Detect which cell encompasses the target text, then output its (X, Y) center coordinate. 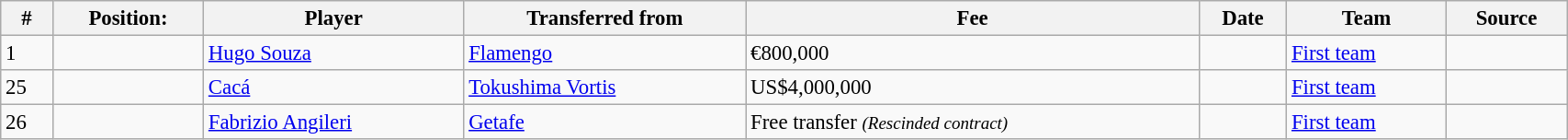
Fee (973, 18)
# (28, 18)
Flamengo (604, 53)
Transferred from (604, 18)
Date (1242, 18)
Team (1367, 18)
Hugo Souza (334, 53)
US$4,000,000 (973, 87)
Fabrizio Angileri (334, 122)
€800,000 (973, 53)
1 (28, 53)
26 (28, 122)
Position: (128, 18)
Getafe (604, 122)
Source (1506, 18)
25 (28, 87)
Tokushima Vortis (604, 87)
Player (334, 18)
Free transfer (Rescinded contract) (973, 122)
Cacá (334, 87)
